From the cell containing the given text, extract its center point as [X, Y] coordinate. 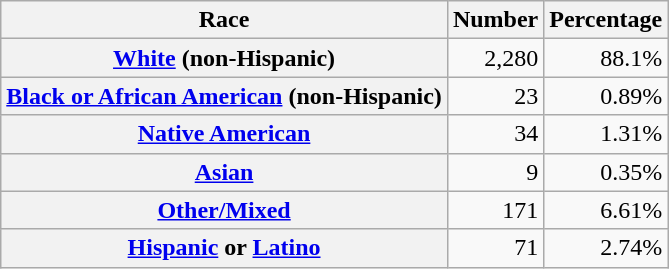
Native American [224, 134]
71 [495, 248]
Percentage [606, 20]
1.31% [606, 134]
2.74% [606, 248]
Other/Mixed [224, 210]
0.35% [606, 172]
White (non-Hispanic) [224, 58]
9 [495, 172]
Number [495, 20]
Hispanic or Latino [224, 248]
2,280 [495, 58]
171 [495, 210]
0.89% [606, 96]
Asian [224, 172]
Race [224, 20]
23 [495, 96]
34 [495, 134]
Black or African American (non-Hispanic) [224, 96]
6.61% [606, 210]
88.1% [606, 58]
